Search for the cell housing the specified text and yield its (x, y) center coordinate. 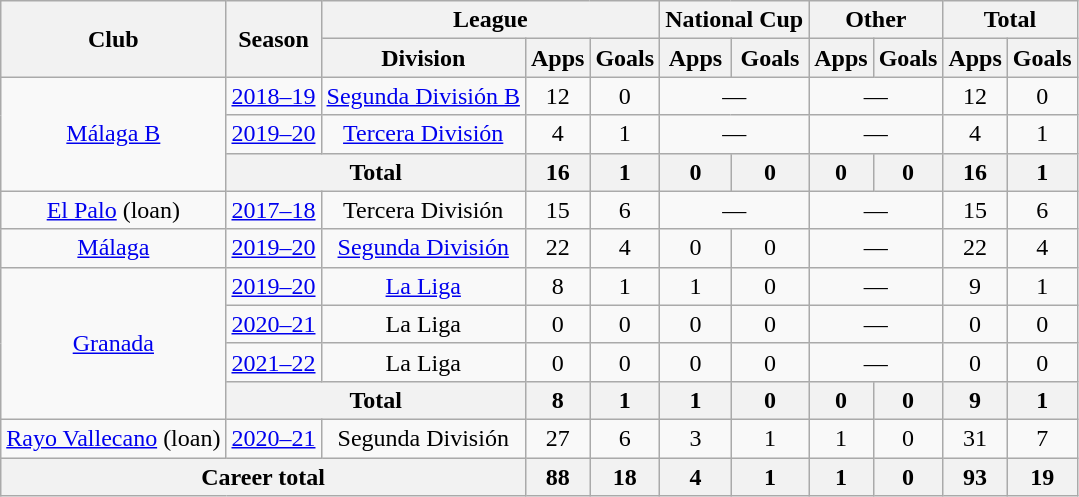
Rayo Vallecano (loan) (114, 438)
Málaga B (114, 134)
Career total (264, 477)
Club (114, 39)
88 (557, 477)
El Palo (loan) (114, 210)
Season (274, 39)
93 (975, 477)
19 (1042, 477)
League (490, 20)
18 (625, 477)
Málaga (114, 248)
Segunda División B (423, 96)
7 (1042, 438)
National Cup (734, 20)
Granada (114, 343)
3 (696, 438)
Other (876, 20)
2021–22 (274, 362)
2017–18 (274, 210)
27 (557, 438)
Division (423, 58)
31 (975, 438)
2018–19 (274, 96)
